Return the (X, Y) coordinate for the center point of the cell that contains the specified text.  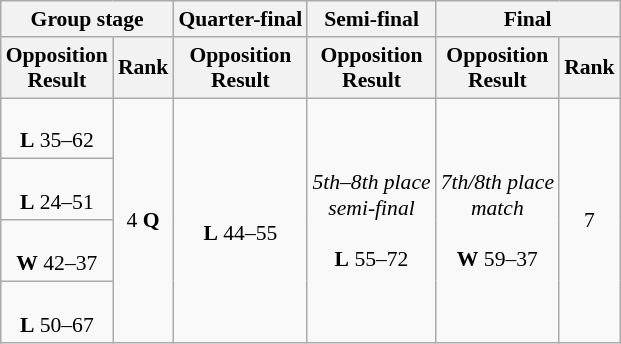
L 50–67 (57, 312)
Final (528, 19)
Group stage (88, 19)
L 24–51 (57, 190)
7 (590, 220)
L 44–55 (240, 220)
Semi-final (371, 19)
4 Q (144, 220)
5th–8th placesemi-finalL 55–72 (371, 220)
7th/8th placematchW 59–37 (498, 220)
W 42–37 (57, 250)
Quarter-final (240, 19)
L 35–62 (57, 128)
